Scan for the cell matching the given text and deliver its [X, Y] coordinate at center. 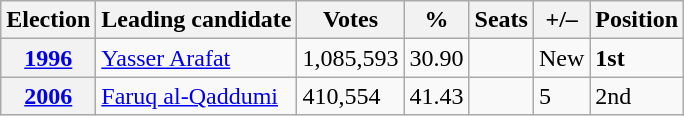
2006 [48, 96]
410,554 [350, 96]
Position [637, 20]
Votes [350, 20]
41.43 [436, 96]
1996 [48, 58]
% [436, 20]
1st [637, 58]
New [561, 58]
Seats [501, 20]
1,085,593 [350, 58]
5 [561, 96]
30.90 [436, 58]
Yasser Arafat [196, 58]
Leading candidate [196, 20]
Election [48, 20]
Faruq al-Qaddumi [196, 96]
2nd [637, 96]
+/– [561, 20]
